Return [X, Y] of the center of cell containing provided text 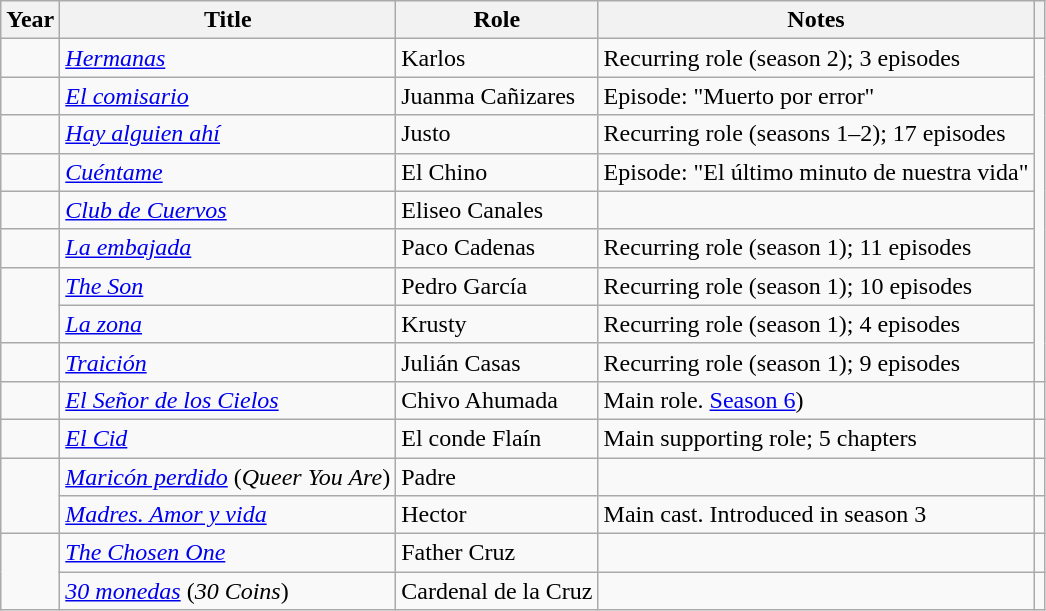
Episode: "El último minuto de nuestra vida" [816, 172]
El conde Flaín [497, 438]
Hermanas [228, 58]
El Señor de los Cielos [228, 400]
Paco Cadenas [497, 248]
Recurring role (season 2); 3 episodes [816, 58]
Club de Cuervos [228, 210]
Recurring role (season 1); 9 episodes [816, 362]
Juanma Cañizares [497, 96]
Hay alguien ahí [228, 134]
Notes [816, 20]
Recurring role (season 1); 10 episodes [816, 286]
Madres. Amor y vida [228, 515]
Episode: "Muerto por error" [816, 96]
Chivo Ahumada [497, 400]
Recurring role (season 1); 11 episodes [816, 248]
Eliseo Canales [497, 210]
Main cast. Introduced in season 3 [816, 515]
Krusty [497, 324]
Cuéntame [228, 172]
Father Cruz [497, 553]
Maricón perdido (Queer You Are) [228, 477]
The Chosen One [228, 553]
Karlos [497, 58]
El Cid [228, 438]
Julián Casas [497, 362]
Main role. Season 6) [816, 400]
El comisario [228, 96]
Title [228, 20]
Year [30, 20]
30 monedas (30 Coins) [228, 591]
El Chino [497, 172]
Recurring role (seasons 1–2); 17 episodes [816, 134]
Cardenal de la Cruz [497, 591]
La zona [228, 324]
Traición [228, 362]
The Son [228, 286]
Justo [497, 134]
Role [497, 20]
Main supporting role; 5 chapters [816, 438]
Recurring role (season 1); 4 episodes [816, 324]
Pedro García [497, 286]
Padre [497, 477]
Hector [497, 515]
La embajada [228, 248]
